For the text-containing cell, return its midpoint in [x, y] coordinate format. 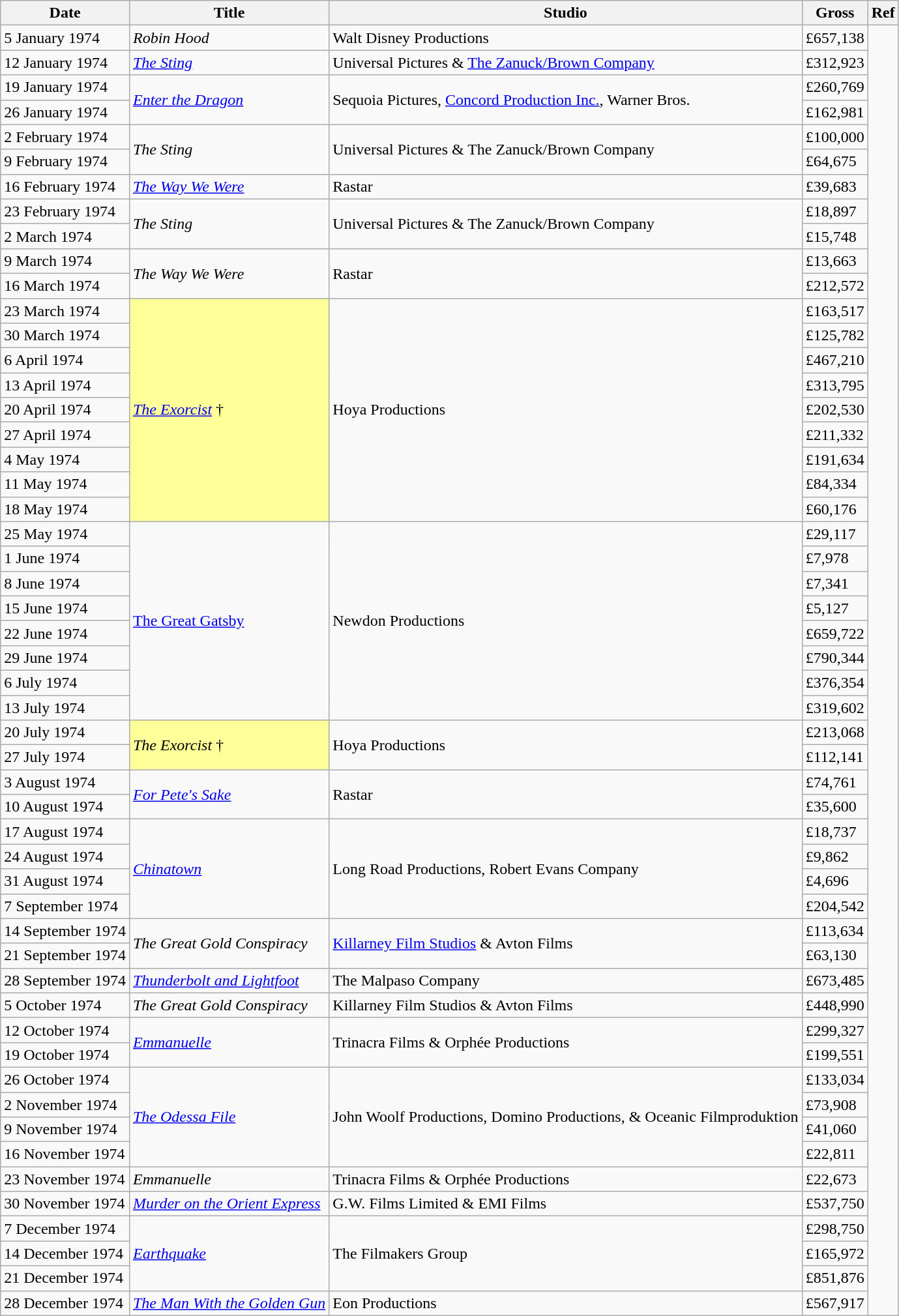
12 January 1974 [65, 63]
£165,972 [834, 1253]
£113,634 [834, 931]
Sequoia Pictures, Concord Production Inc., Warner Bros. [566, 100]
£41,060 [834, 1130]
Enter the Dragon [229, 100]
1 June 1974 [65, 559]
Newdon Productions [566, 621]
29 June 1974 [65, 658]
£213,068 [834, 733]
Chinatown [229, 869]
18 May 1974 [65, 509]
21 December 1974 [65, 1278]
The Great Gatsby [229, 621]
The Malpaso Company [566, 980]
Thunderbolt and Lightfoot [229, 980]
£18,737 [834, 832]
2 November 1974 [65, 1105]
28 December 1974 [65, 1303]
£313,795 [834, 385]
9 March 1974 [65, 261]
20 April 1974 [65, 410]
£112,141 [834, 757]
2 February 1974 [65, 137]
The Odessa File [229, 1117]
6 April 1974 [65, 360]
13 July 1974 [65, 707]
£448,990 [834, 1005]
12 October 1974 [65, 1030]
£84,334 [834, 484]
27 July 1974 [65, 757]
£202,530 [834, 410]
16 November 1974 [65, 1154]
The Man With the Golden Gun [229, 1303]
£673,485 [834, 980]
26 October 1974 [65, 1079]
£567,917 [834, 1303]
7 September 1974 [65, 906]
Walt Disney Productions [566, 38]
£4,696 [834, 881]
30 November 1974 [65, 1204]
£851,876 [834, 1278]
£60,176 [834, 509]
2 March 1974 [65, 236]
30 March 1974 [65, 336]
11 May 1974 [65, 484]
21 September 1974 [65, 956]
£376,354 [834, 682]
£7,341 [834, 583]
Eon Productions [566, 1303]
Date [65, 13]
£73,908 [834, 1105]
14 December 1974 [65, 1253]
£133,034 [834, 1079]
£211,332 [834, 435]
4 May 1974 [65, 460]
Title [229, 13]
Ref [883, 13]
£64,675 [834, 162]
26 January 1974 [65, 112]
£163,517 [834, 311]
£319,602 [834, 707]
16 February 1974 [65, 186]
Long Road Productions, Robert Evans Company [566, 869]
Murder on the Orient Express [229, 1204]
£790,344 [834, 658]
19 January 1974 [65, 87]
23 February 1974 [65, 211]
10 August 1974 [65, 807]
Earthquake [229, 1253]
£162,981 [834, 112]
£39,683 [834, 186]
5 January 1974 [65, 38]
£204,542 [834, 906]
£298,750 [834, 1229]
For Pete's Sake [229, 795]
£13,663 [834, 261]
Robin Hood [229, 38]
5 October 1974 [65, 1005]
14 September 1974 [65, 931]
7 December 1974 [65, 1229]
24 August 1974 [65, 856]
£657,138 [834, 38]
9 February 1974 [65, 162]
15 June 1974 [65, 608]
23 March 1974 [65, 311]
£199,551 [834, 1055]
17 August 1974 [65, 832]
£5,127 [834, 608]
£9,862 [834, 856]
£299,327 [834, 1030]
13 April 1974 [65, 385]
£35,600 [834, 807]
20 July 1974 [65, 733]
£659,722 [834, 633]
Studio [566, 13]
3 August 1974 [65, 782]
£212,572 [834, 285]
£15,748 [834, 236]
£74,761 [834, 782]
6 July 1974 [65, 682]
Gross [834, 13]
£29,117 [834, 534]
25 May 1974 [65, 534]
£22,811 [834, 1154]
27 April 1974 [65, 435]
£63,130 [834, 956]
£537,750 [834, 1204]
16 March 1974 [65, 285]
£191,634 [834, 460]
£467,210 [834, 360]
The Filmakers Group [566, 1253]
£100,000 [834, 137]
19 October 1974 [65, 1055]
£125,782 [834, 336]
22 June 1974 [65, 633]
£260,769 [834, 87]
31 August 1974 [65, 881]
23 November 1974 [65, 1179]
£18,897 [834, 211]
John Woolf Productions, Domino Productions, & Oceanic Filmproduktion [566, 1117]
28 September 1974 [65, 980]
£7,978 [834, 559]
8 June 1974 [65, 583]
£312,923 [834, 63]
9 November 1974 [65, 1130]
£22,673 [834, 1179]
G.W. Films Limited & EMI Films [566, 1204]
